Pinpoint the cell where the given text exists, returning its (X, Y) midpoint coordinate. 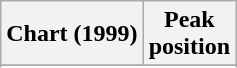
Peak position (189, 34)
Chart (1999) (72, 34)
